Scan for the cell matching the given text and deliver its (x, y) coordinate at center. 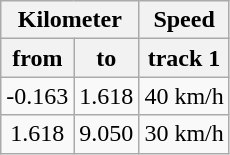
30 km/h (184, 134)
from (38, 58)
Speed (184, 20)
track 1 (184, 58)
40 km/h (184, 96)
Kilometer (70, 20)
to (106, 58)
9.050 (106, 134)
-0.163 (38, 96)
